Pinpoint the cell where the given text exists, returning its [X, Y] midpoint coordinate. 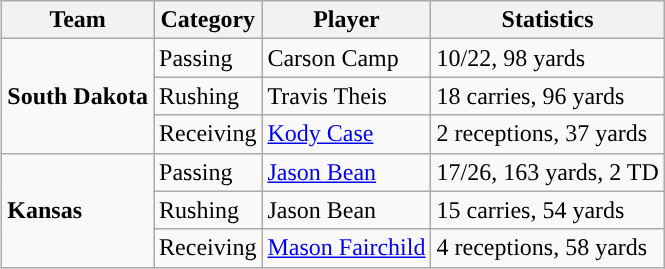
10/22, 98 yards [548, 58]
2 receptions, 37 yards [548, 134]
Category [208, 20]
Travis Theis [346, 96]
Kody Case [346, 134]
Carson Camp [346, 58]
South Dakota [78, 96]
4 receptions, 58 yards [548, 248]
Player [346, 20]
Team [78, 20]
Mason Fairchild [346, 248]
Kansas [78, 210]
Statistics [548, 20]
15 carries, 54 yards [548, 210]
18 carries, 96 yards [548, 96]
17/26, 163 yards, 2 TD [548, 172]
